Identify which cell holds the provided text, then report its (X, Y) central coordinate. 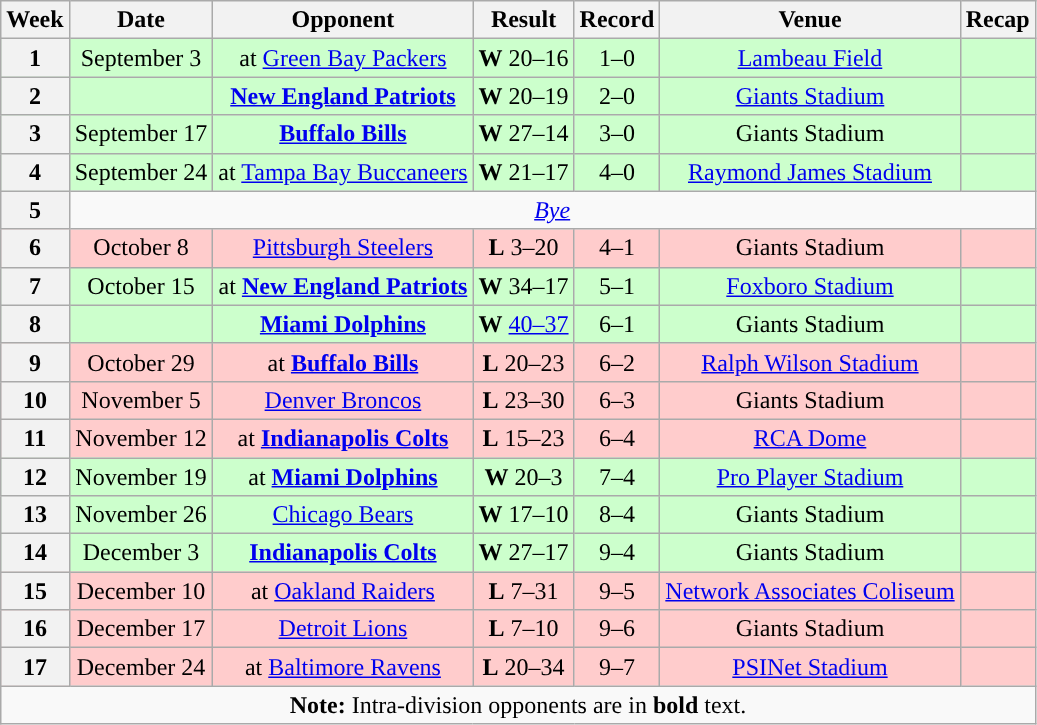
at Indianapolis Colts (343, 438)
PSINet Stadium (810, 667)
L 7–10 (524, 629)
5 (35, 210)
Ralph Wilson Stadium (810, 362)
September 24 (141, 172)
L 20–23 (524, 362)
2 (35, 96)
1 (35, 58)
W 20–19 (524, 96)
W 27–17 (524, 553)
9 (35, 362)
L 23–30 (524, 400)
at Tampa Bay Buccaneers (343, 172)
Lambeau Field (810, 58)
Record (617, 20)
Recap (998, 20)
November 26 (141, 515)
Date (141, 20)
Network Associates Coliseum (810, 591)
Denver Broncos (343, 400)
Pro Player Stadium (810, 477)
New England Patriots (343, 96)
September 17 (141, 134)
11 (35, 438)
W 21–17 (524, 172)
4–1 (617, 248)
December 3 (141, 553)
4–0 (617, 172)
L 7–31 (524, 591)
W 20–16 (524, 58)
RCA Dome (810, 438)
at Baltimore Ravens (343, 667)
8–4 (617, 515)
November 5 (141, 400)
at New England Patriots (343, 286)
3–0 (617, 134)
Detroit Lions (343, 629)
November 19 (141, 477)
15 (35, 591)
December 17 (141, 629)
Chicago Bears (343, 515)
W 27–14 (524, 134)
12 (35, 477)
17 (35, 667)
6 (35, 248)
2–0 (617, 96)
W 40–37 (524, 324)
8 (35, 324)
W 34–17 (524, 286)
9–7 (617, 667)
L 3–20 (524, 248)
December 24 (141, 667)
Raymond James Stadium (810, 172)
Bye (552, 210)
at Oakland Raiders (343, 591)
4 (35, 172)
September 3 (141, 58)
6–2 (617, 362)
at Buffalo Bills (343, 362)
7–4 (617, 477)
16 (35, 629)
at Green Bay Packers (343, 58)
Pittsburgh Steelers (343, 248)
October 15 (141, 286)
1–0 (617, 58)
Buffalo Bills (343, 134)
14 (35, 553)
at Miami Dolphins (343, 477)
13 (35, 515)
W 17–10 (524, 515)
Miami Dolphins (343, 324)
10 (35, 400)
3 (35, 134)
November 12 (141, 438)
December 10 (141, 591)
9–6 (617, 629)
Week (35, 20)
Indianapolis Colts (343, 553)
6–4 (617, 438)
5–1 (617, 286)
Venue (810, 20)
L 15–23 (524, 438)
6–1 (617, 324)
October 8 (141, 248)
Foxboro Stadium (810, 286)
Note: Intra-division opponents are in bold text. (518, 705)
9–5 (617, 591)
6–3 (617, 400)
October 29 (141, 362)
9–4 (617, 553)
W 20–3 (524, 477)
Opponent (343, 20)
Result (524, 20)
7 (35, 286)
L 20–34 (524, 667)
